Find where the given text appears and provide that cell's center as (X, Y) coordinate. 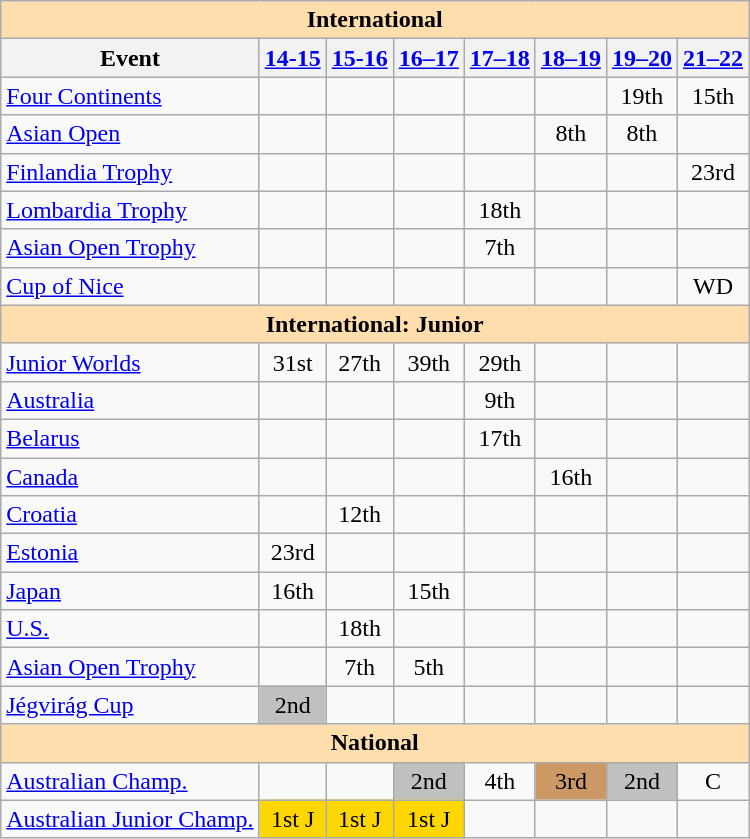
Finlandia Trophy (130, 172)
17–18 (500, 58)
C (712, 781)
International (375, 20)
Estonia (130, 553)
31st (292, 362)
Event (130, 58)
Japan (130, 591)
Lombardia Trophy (130, 210)
U.S. (130, 629)
19th (642, 96)
Asian Open (130, 134)
27th (360, 362)
Canada (130, 477)
National (375, 743)
21–22 (712, 58)
Australia (130, 400)
International: Junior (375, 324)
17th (500, 438)
Australian Champ. (130, 781)
Junior Worlds (130, 362)
18–19 (570, 58)
Australian Junior Champ. (130, 819)
19–20 (642, 58)
15-16 (360, 58)
9th (500, 400)
3rd (570, 781)
Cup of Nice (130, 286)
29th (500, 362)
14-15 (292, 58)
WD (712, 286)
39th (428, 362)
5th (428, 667)
Croatia (130, 515)
12th (360, 515)
Jégvirág Cup (130, 705)
4th (500, 781)
Belarus (130, 438)
16–17 (428, 58)
Four Continents (130, 96)
